Search for the cell housing the specified text and yield its (x, y) center coordinate. 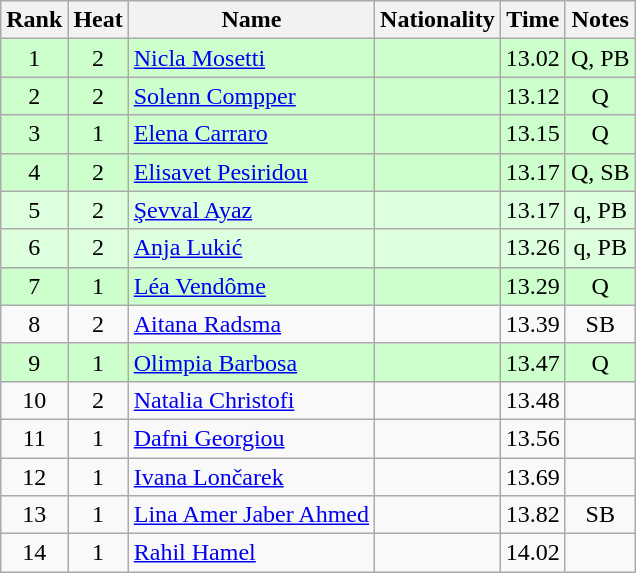
13.02 (532, 58)
Q, PB (600, 58)
Léa Vendôme (251, 286)
13.12 (532, 96)
13.56 (532, 438)
Nationality (438, 20)
Aitana Radsma (251, 324)
Dafni Georgiou (251, 438)
13.29 (532, 286)
Olimpia Barbosa (251, 362)
Name (251, 20)
Şevval Ayaz (251, 210)
13.48 (532, 400)
13.47 (532, 362)
14.02 (532, 553)
13 (34, 515)
Nicla Mosetti (251, 58)
13.69 (532, 477)
Time (532, 20)
Heat (98, 20)
Rank (34, 20)
Notes (600, 20)
13.15 (532, 134)
Elena Carraro (251, 134)
Rahil Hamel (251, 553)
12 (34, 477)
14 (34, 553)
5 (34, 210)
13.82 (532, 515)
3 (34, 134)
4 (34, 172)
Elisavet Pesiridou (251, 172)
6 (34, 248)
Anja Lukić (251, 248)
13.39 (532, 324)
Lina Amer Jaber Ahmed (251, 515)
7 (34, 286)
Solenn Compper (251, 96)
13.26 (532, 248)
8 (34, 324)
Q, SB (600, 172)
Natalia Christofi (251, 400)
10 (34, 400)
11 (34, 438)
Ivana Lončarek (251, 477)
9 (34, 362)
